For the text-containing cell, return its midpoint in [X, Y] coordinate format. 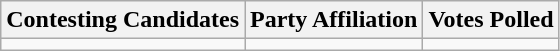
Contesting Candidates [123, 20]
Party Affiliation [334, 20]
Votes Polled [491, 20]
